Return the (X, Y) coordinate for the center point of the cell that contains the specified text.  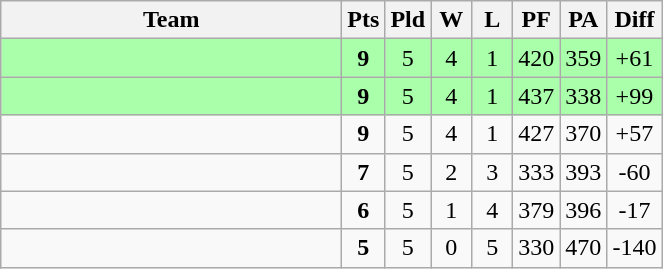
396 (584, 210)
427 (536, 134)
-60 (634, 172)
338 (584, 96)
+61 (634, 58)
Pts (364, 20)
420 (536, 58)
+99 (634, 96)
PF (536, 20)
PA (584, 20)
470 (584, 248)
-140 (634, 248)
Pld (408, 20)
359 (584, 58)
0 (452, 248)
6 (364, 210)
379 (536, 210)
393 (584, 172)
Team (172, 20)
370 (584, 134)
+57 (634, 134)
437 (536, 96)
2 (452, 172)
330 (536, 248)
Diff (634, 20)
333 (536, 172)
L (492, 20)
-17 (634, 210)
W (452, 20)
3 (492, 172)
7 (364, 172)
